Search for the cell housing the specified text and yield its [x, y] center coordinate. 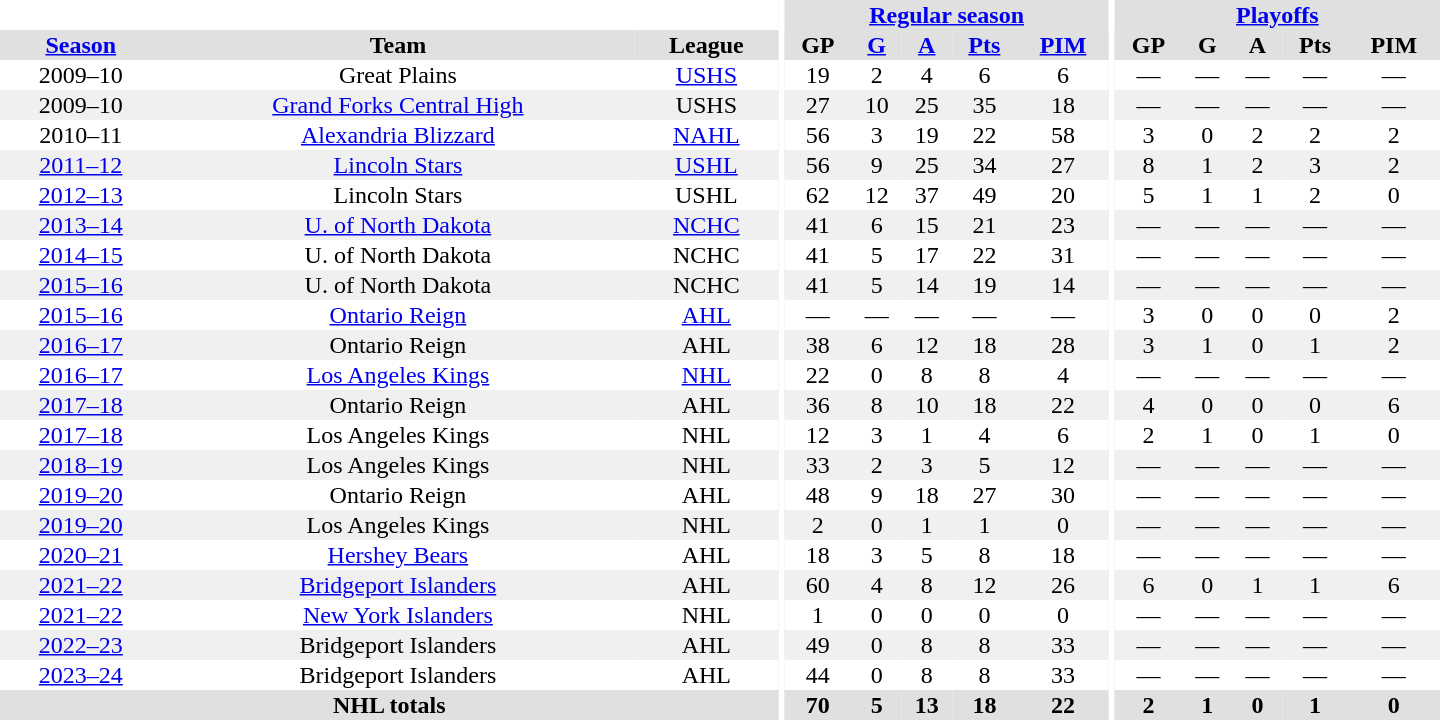
28 [1063, 345]
Playoffs [1278, 15]
26 [1063, 585]
Hershey Bears [398, 555]
30 [1063, 495]
League [706, 45]
58 [1063, 135]
Team [398, 45]
Alexandria Blizzard [398, 135]
Great Plains [398, 75]
38 [818, 345]
2020–21 [81, 555]
2011–12 [81, 165]
62 [818, 195]
NAHL [706, 135]
2012–13 [81, 195]
Season [81, 45]
60 [818, 585]
2014–15 [81, 255]
31 [1063, 255]
20 [1063, 195]
NHL totals [389, 705]
70 [818, 705]
2023–24 [81, 675]
13 [927, 705]
2022–23 [81, 645]
2013–14 [81, 225]
21 [984, 225]
2018–19 [81, 465]
37 [927, 195]
2010–11 [81, 135]
48 [818, 495]
35 [984, 105]
17 [927, 255]
Grand Forks Central High [398, 105]
15 [927, 225]
New York Islanders [398, 615]
Regular season [946, 15]
34 [984, 165]
44 [818, 675]
23 [1063, 225]
36 [818, 405]
